Scan for the cell matching the given text and deliver its (X, Y) coordinate at center. 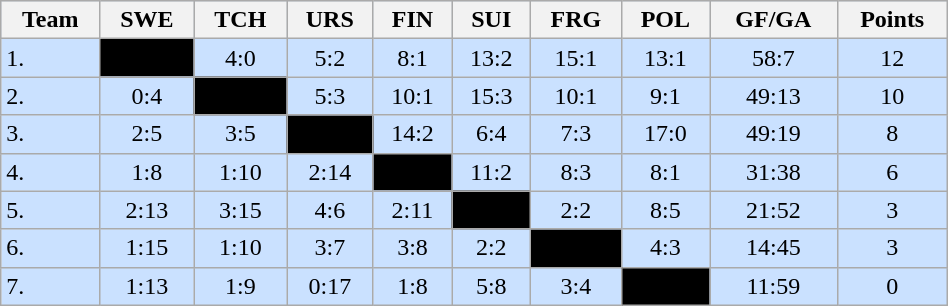
Team (50, 20)
4:0 (240, 58)
9:1 (665, 96)
14:45 (774, 248)
49:19 (774, 134)
4. (50, 172)
3:4 (576, 286)
2:5 (147, 134)
8 (892, 134)
SWE (147, 20)
TCH (240, 20)
5. (50, 210)
Points (892, 20)
10 (892, 96)
31:38 (774, 172)
7. (50, 286)
2:11 (412, 210)
6 (892, 172)
3:15 (240, 210)
12 (892, 58)
0:17 (330, 286)
15:3 (492, 96)
8:5 (665, 210)
8:3 (576, 172)
GF/GA (774, 20)
11:2 (492, 172)
SUI (492, 20)
2:14 (330, 172)
1. (50, 58)
13:2 (492, 58)
21:52 (774, 210)
6:4 (492, 134)
3:5 (240, 134)
5:8 (492, 286)
4:6 (330, 210)
6. (50, 248)
7:3 (576, 134)
3. (50, 134)
14:2 (412, 134)
3:8 (412, 248)
58:7 (774, 58)
49:13 (774, 96)
FIN (412, 20)
3:7 (330, 248)
17:0 (665, 134)
2. (50, 96)
POL (665, 20)
1:9 (240, 286)
0 (892, 286)
1:13 (147, 286)
5:3 (330, 96)
15:1 (576, 58)
11:59 (774, 286)
4:3 (665, 248)
0:4 (147, 96)
2:13 (147, 210)
13:1 (665, 58)
1:15 (147, 248)
5:2 (330, 58)
URS (330, 20)
FRG (576, 20)
